Output the [X, Y] coordinate of the center of the cell containing the given text.  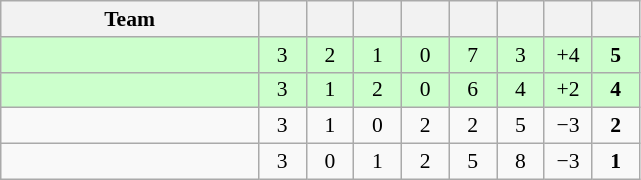
+4 [568, 55]
6 [473, 90]
+2 [568, 90]
7 [473, 55]
Team [130, 19]
8 [520, 162]
